Search for the cell housing the specified text and yield its [X, Y] center coordinate. 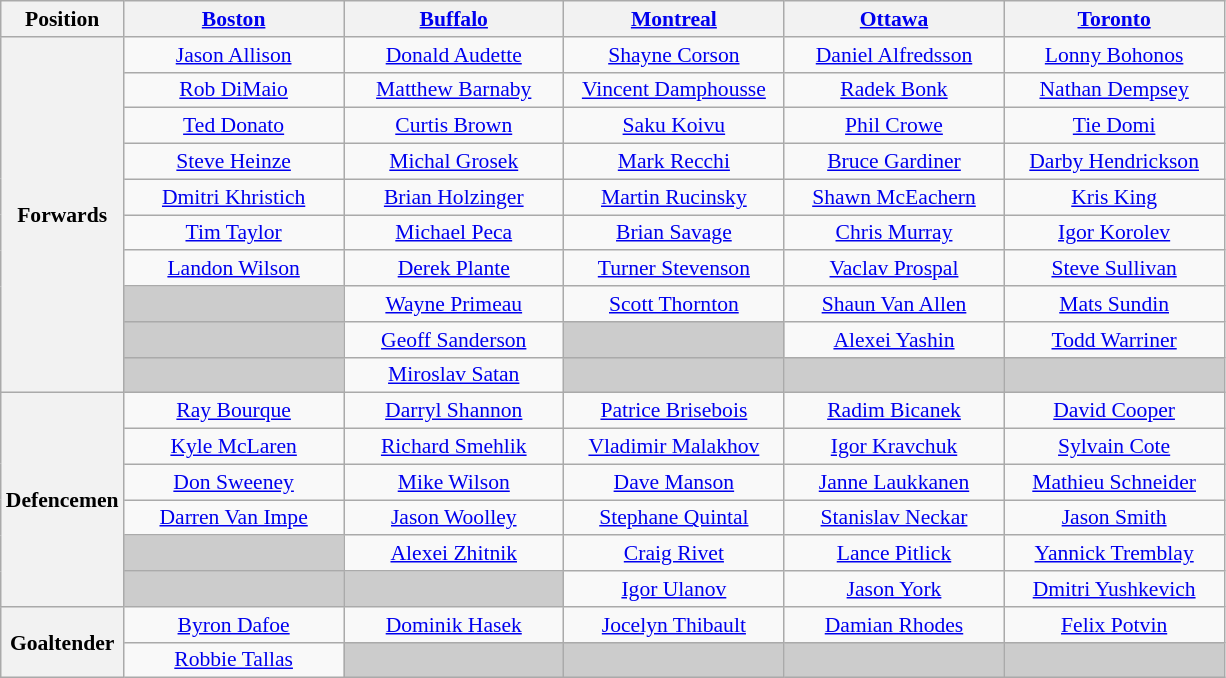
Phil Crowe [894, 126]
Vladimir Malakhov [674, 447]
Martin Rucinsky [674, 197]
Don Sweeney [234, 482]
Ted Donato [234, 126]
Craig Rivet [674, 554]
Donald Audette [454, 55]
Scott Thornton [674, 304]
Dave Manson [674, 482]
Matthew Barnaby [454, 90]
Igor Ulanov [674, 589]
Jason Allison [234, 55]
Brian Holzinger [454, 197]
Tim Taylor [234, 233]
Steve Sullivan [1114, 269]
Jocelyn Thibault [674, 625]
Dmitri Yushkevich [1114, 589]
Stephane Quintal [674, 518]
Michael Peca [454, 233]
Curtis Brown [454, 126]
Stanislav Neckar [894, 518]
Derek Plante [454, 269]
Mike Wilson [454, 482]
Rob DiMaio [234, 90]
Vaclav Prospal [894, 269]
Shawn McEachern [894, 197]
Chris Murray [894, 233]
Felix Potvin [1114, 625]
Goaltender [62, 642]
Miroslav Satan [454, 375]
Mats Sundin [1114, 304]
Dmitri Khristich [234, 197]
Todd Warriner [1114, 340]
Alexei Zhitnik [454, 554]
Janne Laukkanen [894, 482]
Radek Bonk [894, 90]
Darryl Shannon [454, 411]
Dominik Hasek [454, 625]
Ray Bourque [234, 411]
Lonny Bohonos [1114, 55]
Defencemen [62, 500]
Lance Pitlick [894, 554]
Jason Smith [1114, 518]
Tie Domi [1114, 126]
Brian Savage [674, 233]
David Cooper [1114, 411]
Igor Korolev [1114, 233]
Byron Dafoe [234, 625]
Alexei Yashin [894, 340]
Forwards [62, 215]
Robbie Tallas [234, 660]
Nathan Dempsey [1114, 90]
Montreal [674, 19]
Saku Koivu [674, 126]
Boston [234, 19]
Bruce Gardiner [894, 162]
Ottawa [894, 19]
Toronto [1114, 19]
Kris King [1114, 197]
Shaun Van Allen [894, 304]
Turner Stevenson [674, 269]
Jason Woolley [454, 518]
Darren Van Impe [234, 518]
Sylvain Cote [1114, 447]
Steve Heinze [234, 162]
Daniel Alfredsson [894, 55]
Vincent Damphousse [674, 90]
Damian Rhodes [894, 625]
Mathieu Schneider [1114, 482]
Radim Bicanek [894, 411]
Buffalo [454, 19]
Landon Wilson [234, 269]
Richard Smehlik [454, 447]
Igor Kravchuk [894, 447]
Darby Hendrickson [1114, 162]
Kyle McLaren [234, 447]
Patrice Brisebois [674, 411]
Yannick Tremblay [1114, 554]
Michal Grosek [454, 162]
Mark Recchi [674, 162]
Geoff Sanderson [454, 340]
Position [62, 19]
Shayne Corson [674, 55]
Wayne Primeau [454, 304]
Jason York [894, 589]
